Determine the (x, y) coordinate at the center of the cell enclosing the given text.  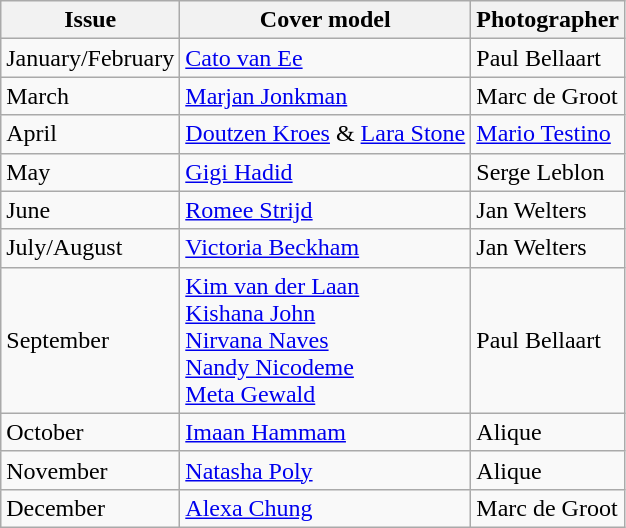
Cover model (326, 20)
December (90, 508)
April (90, 134)
Mario Testino (548, 134)
Alexa Chung (326, 508)
Kim van der LaanKishana JohnNirvana NavesNandy NicodemeMeta Gewald (326, 340)
Photographer (548, 20)
Doutzen Kroes & Lara Stone (326, 134)
Serge Leblon (548, 172)
September (90, 340)
July/August (90, 248)
Cato van Ee (326, 58)
November (90, 470)
May (90, 172)
October (90, 432)
Romee Strijd (326, 210)
January/February (90, 58)
Issue (90, 20)
Imaan Hammam (326, 432)
June (90, 210)
March (90, 96)
Marjan Jonkman (326, 96)
Natasha Poly (326, 470)
Victoria Beckham (326, 248)
Gigi Hadid (326, 172)
